Extract the (X, Y) coordinate from the center of the cell holding the provided text.  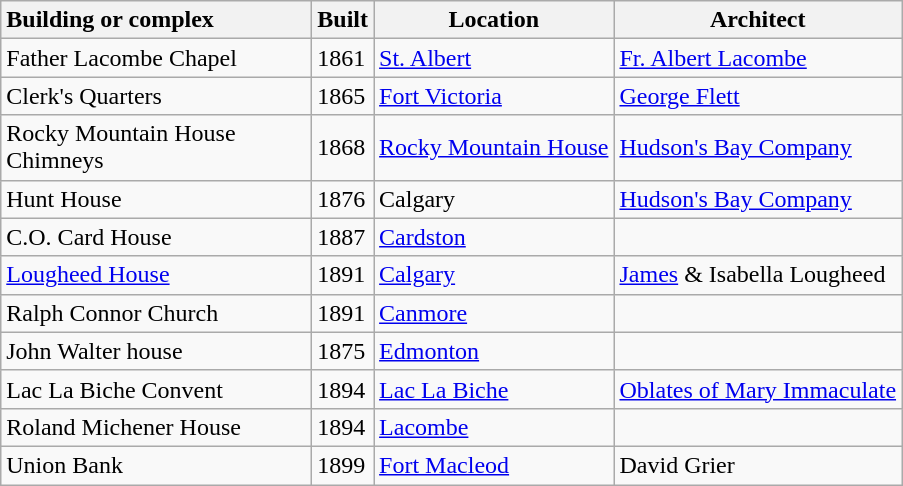
Location (494, 20)
St. Albert (494, 58)
Lacombe (494, 427)
Clerk's Quarters (156, 96)
Lac La Biche Convent (156, 389)
Rocky Mountain House (494, 148)
1868 (343, 148)
Lac La Biche (494, 389)
Canmore (494, 313)
1865 (343, 96)
Edmonton (494, 351)
Father Lacombe Chapel (156, 58)
1875 (343, 351)
Hunt House (156, 199)
1861 (343, 58)
C.O. Card House (156, 237)
Rocky Mountain House Chimneys (156, 148)
Lougheed House (156, 275)
Union Bank (156, 465)
Fort Macleod (494, 465)
Architect (758, 20)
Oblates of Mary Immaculate (758, 389)
James & Isabella Lougheed (758, 275)
Cardston (494, 237)
Building or complex (156, 20)
Built (343, 20)
Fort Victoria (494, 96)
Roland Michener House (156, 427)
Fr. Albert Lacombe (758, 58)
George Flett (758, 96)
1899 (343, 465)
Ralph Connor Church (156, 313)
David Grier (758, 465)
1876 (343, 199)
John Walter house (156, 351)
1887 (343, 237)
